Return the (x, y) coordinate for the center point of the cell that contains the specified text.  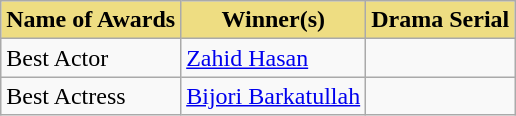
Drama Serial (440, 20)
Winner(s) (274, 20)
Zahid Hasan (274, 58)
Best Actress (91, 96)
Bijori Barkatullah (274, 96)
Name of Awards (91, 20)
Best Actor (91, 58)
